Pinpoint the cell where the given text exists, returning its [X, Y] midpoint coordinate. 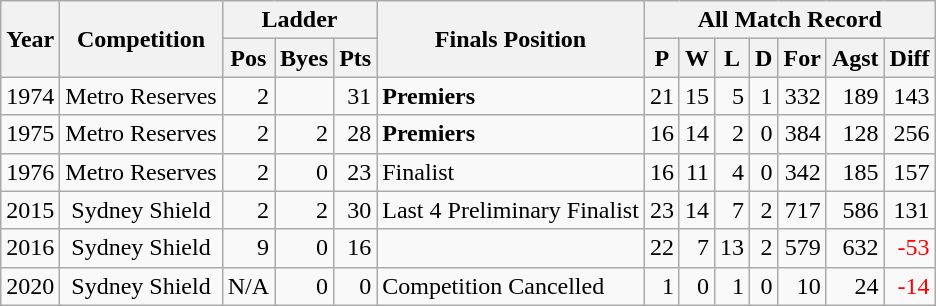
2015 [30, 210]
For [802, 58]
586 [855, 210]
13 [732, 248]
Pos [248, 58]
15 [696, 96]
30 [356, 210]
N/A [248, 286]
9 [248, 248]
31 [356, 96]
Ladder [300, 20]
All Match Record [790, 20]
28 [356, 134]
1974 [30, 96]
256 [910, 134]
-53 [910, 248]
332 [802, 96]
131 [910, 210]
189 [855, 96]
Year [30, 39]
D [764, 58]
11 [696, 172]
L [732, 58]
579 [802, 248]
W [696, 58]
24 [855, 286]
157 [910, 172]
2016 [30, 248]
21 [662, 96]
Finalist [511, 172]
Agst [855, 58]
22 [662, 248]
1975 [30, 134]
Competition Cancelled [511, 286]
2020 [30, 286]
185 [855, 172]
10 [802, 286]
Finals Position [511, 39]
Pts [356, 58]
P [662, 58]
Byes [304, 58]
5 [732, 96]
Last 4 Preliminary Finalist [511, 210]
Diff [910, 58]
632 [855, 248]
-14 [910, 286]
143 [910, 96]
342 [802, 172]
128 [855, 134]
4 [732, 172]
717 [802, 210]
1976 [30, 172]
384 [802, 134]
Competition [141, 39]
